From the cell containing the given text, extract its center point as [X, Y] coordinate. 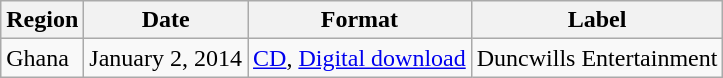
Ghana [42, 58]
Format [360, 20]
Duncwills Entertainment [597, 58]
CD, Digital download [360, 58]
Date [166, 20]
Region [42, 20]
Label [597, 20]
January 2, 2014 [166, 58]
